Extract the [X, Y] coordinate from the center of the cell holding the provided text.  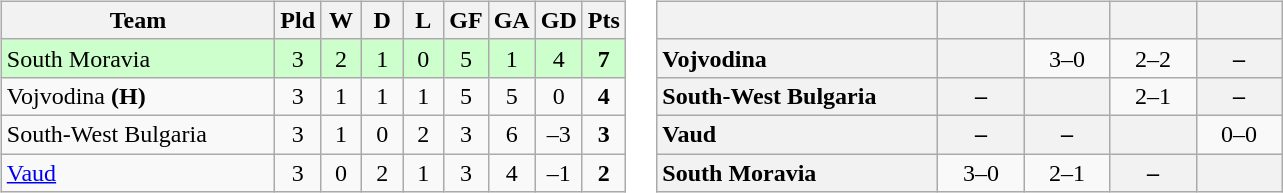
–1 [558, 173]
GD [558, 20]
D [382, 20]
L [424, 20]
0–0 [1239, 134]
GA [512, 20]
Pld [298, 20]
6 [512, 134]
GF [466, 20]
Team [138, 20]
W [342, 20]
–3 [558, 134]
Vojvodina [798, 58]
Vojvodina (H) [138, 96]
2–2 [1153, 58]
Pts [604, 20]
7 [604, 58]
